Capture the cell that displays the provided text and extract its (x, y) central coordinate. 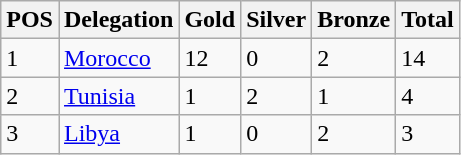
Silver (276, 20)
Delegation (118, 20)
Libya (118, 134)
POS (30, 20)
Morocco (118, 58)
Total (428, 20)
14 (428, 58)
Bronze (354, 20)
Tunisia (118, 96)
4 (428, 96)
Gold (210, 20)
12 (210, 58)
